Return [X, Y] of the center of cell containing provided text 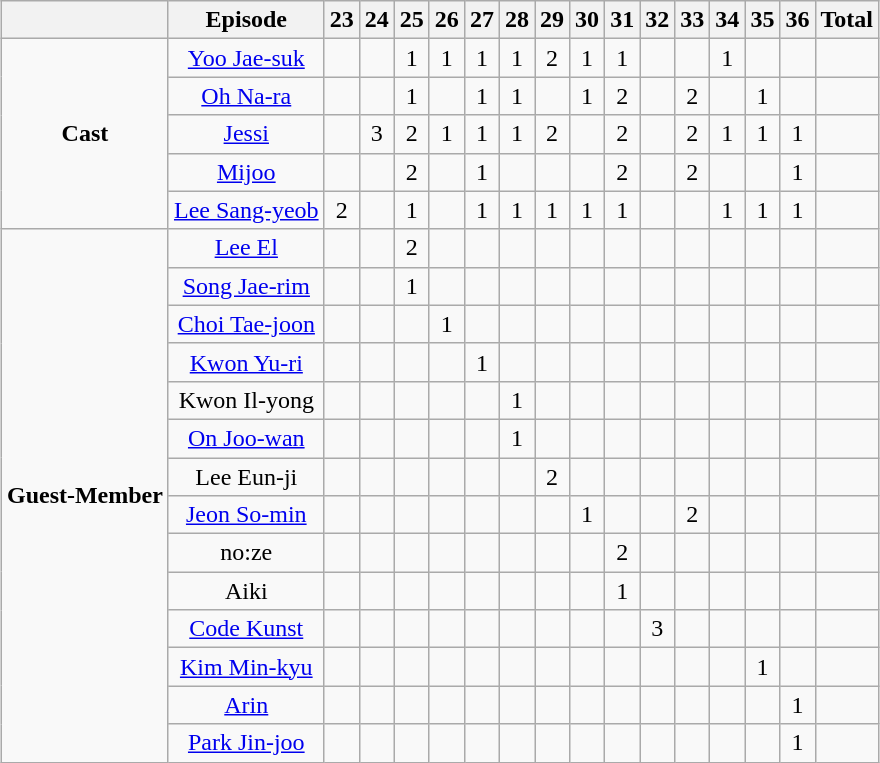
26 [446, 20]
Guest-Member [84, 496]
27 [482, 20]
On Joo-wan [246, 438]
23 [342, 20]
Arin [246, 705]
29 [552, 20]
28 [516, 20]
Jeon So-min [246, 515]
Yoo Jae-suk [246, 58]
Kwon Il-yong [246, 400]
24 [376, 20]
31 [622, 20]
34 [728, 20]
35 [762, 20]
Lee Eun-ji [246, 477]
Choi Tae-joon [246, 324]
Cast [84, 134]
Code Kunst [246, 629]
Aiki [246, 591]
no:ze [246, 553]
Kwon Yu-ri [246, 362]
Lee El [246, 248]
30 [588, 20]
Song Jae-rim [246, 286]
Jessi [246, 134]
32 [658, 20]
Oh Na-ra [246, 96]
33 [692, 20]
Kim Min-kyu [246, 667]
Park Jin-joo [246, 743]
Total [847, 20]
25 [412, 20]
Lee Sang-yeob [246, 210]
36 [798, 20]
Mijoo [246, 172]
Episode [246, 20]
